Find where the given text appears and provide that cell's center as [X, Y] coordinate. 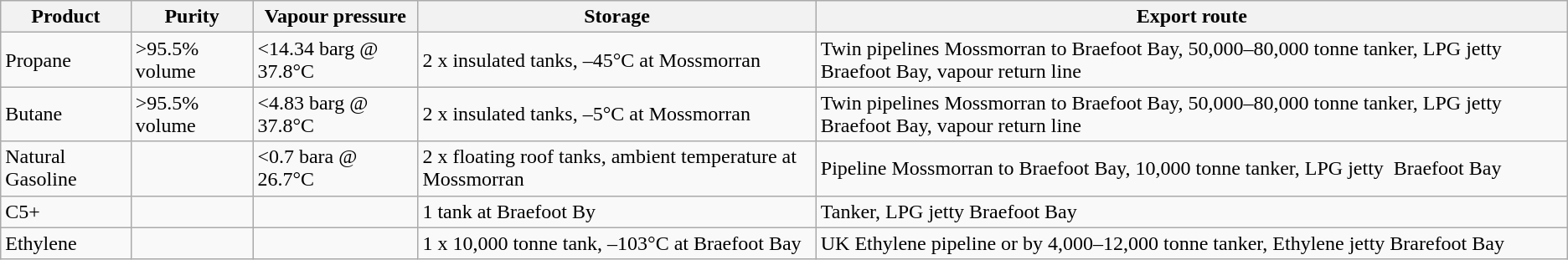
1 tank at Braefoot By [616, 212]
Propane [65, 60]
2 x insulated tanks, –45°C at Mossmorran [616, 60]
2 x floating roof tanks, ambient temperature at Mossmorran [616, 169]
C5+ [65, 212]
<4.83 barg @ 37.8°C [335, 114]
Pipeline Mossmorran to Braefoot Bay, 10,000 tonne tanker, LPG jetty Braefoot Bay [1191, 169]
Butane [65, 114]
Ethylene [65, 243]
Product [65, 17]
Natural Gasoline [65, 169]
Vapour pressure [335, 17]
2 x insulated tanks, –5°C at Mossmorran [616, 114]
UK Ethylene pipeline or by 4,000–12,000 tonne tanker, Ethylene jetty Brarefoot Bay [1191, 243]
Tanker, LPG jetty Braefoot Bay [1191, 212]
<0.7 bara @ 26.7°C [335, 169]
Purity [192, 17]
<14.34 barg @ 37.8°C [335, 60]
Export route [1191, 17]
Storage [616, 17]
1 x 10,000 tonne tank, –103°C at Braefoot Bay [616, 243]
